Output the (x, y) coordinate of the center of the cell containing the given text.  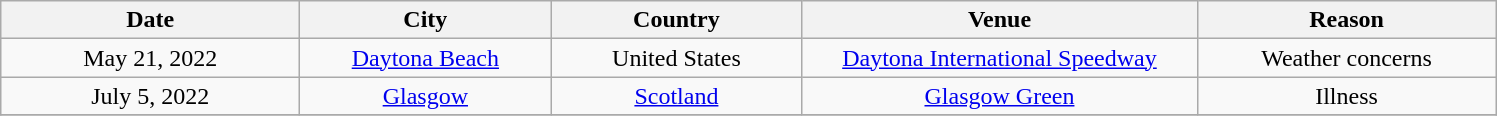
Country (676, 20)
May 21, 2022 (150, 58)
Illness (1346, 96)
Daytona International Speedway (1000, 58)
Date (150, 20)
Venue (1000, 20)
United States (676, 58)
Scotland (676, 96)
Glasgow (426, 96)
Reason (1346, 20)
City (426, 20)
July 5, 2022 (150, 96)
Weather concerns (1346, 58)
Glasgow Green (1000, 96)
Daytona Beach (426, 58)
